Identify which cell holds the provided text, then report its (X, Y) central coordinate. 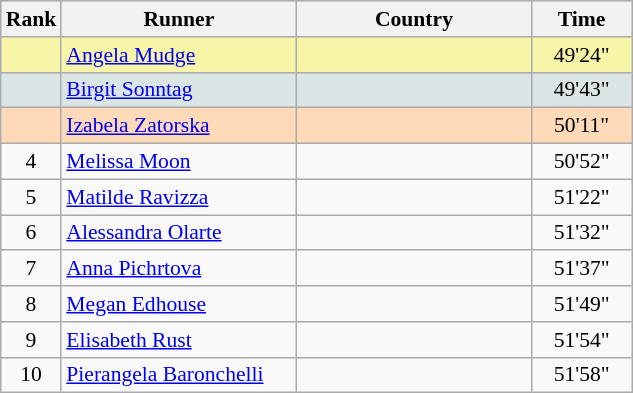
51'22" (582, 197)
Pierangela Baronchelli (178, 375)
Anna Pichrtova (178, 269)
Rank (32, 19)
Melissa Moon (178, 162)
8 (32, 304)
50'52" (582, 162)
51'49" (582, 304)
51'32" (582, 233)
Matilde Ravizza (178, 197)
9 (32, 340)
Izabela Zatorska (178, 126)
6 (32, 233)
51'54" (582, 340)
49'24" (582, 55)
7 (32, 269)
Megan Edhouse (178, 304)
Country (414, 19)
Elisabeth Rust (178, 340)
Birgit Sonntag (178, 90)
50'11" (582, 126)
10 (32, 375)
4 (32, 162)
51'37" (582, 269)
Angela Mudge (178, 55)
51'58" (582, 375)
5 (32, 197)
Runner (178, 19)
Alessandra Olarte (178, 233)
49'43" (582, 90)
Time (582, 19)
